Locate the cell with the specified text and output its [x, y] center coordinate. 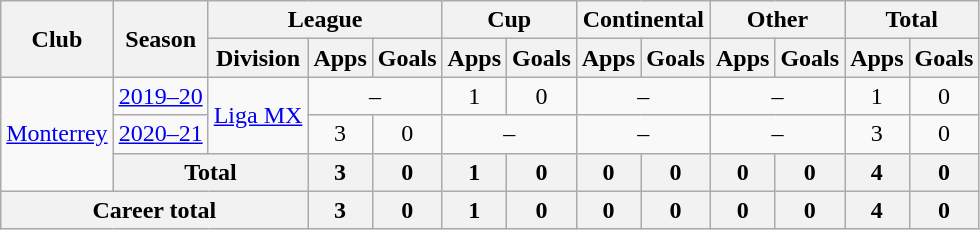
Monterrey [57, 134]
Season [160, 39]
Other [777, 20]
Continental [643, 20]
2019–20 [160, 96]
Career total [154, 210]
Liga MX [258, 115]
League [325, 20]
Club [57, 39]
2020–21 [160, 134]
Cup [509, 20]
Division [258, 58]
